Search for the cell housing the specified text and yield its [X, Y] center coordinate. 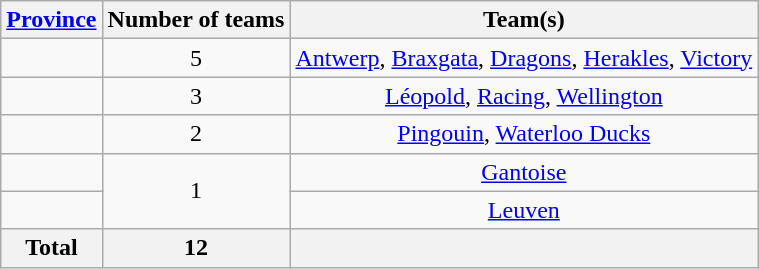
Total [52, 248]
Gantoise [524, 172]
Number of teams [196, 20]
3 [196, 96]
5 [196, 58]
Leuven [524, 210]
Léopold, Racing, Wellington [524, 96]
1 [196, 191]
Province [52, 20]
Team(s) [524, 20]
Antwerp, Braxgata, Dragons, Herakles, Victory [524, 58]
2 [196, 134]
12 [196, 248]
Pingouin, Waterloo Ducks [524, 134]
